Determine the (X, Y) coordinate at the center of the cell enclosing the given text.  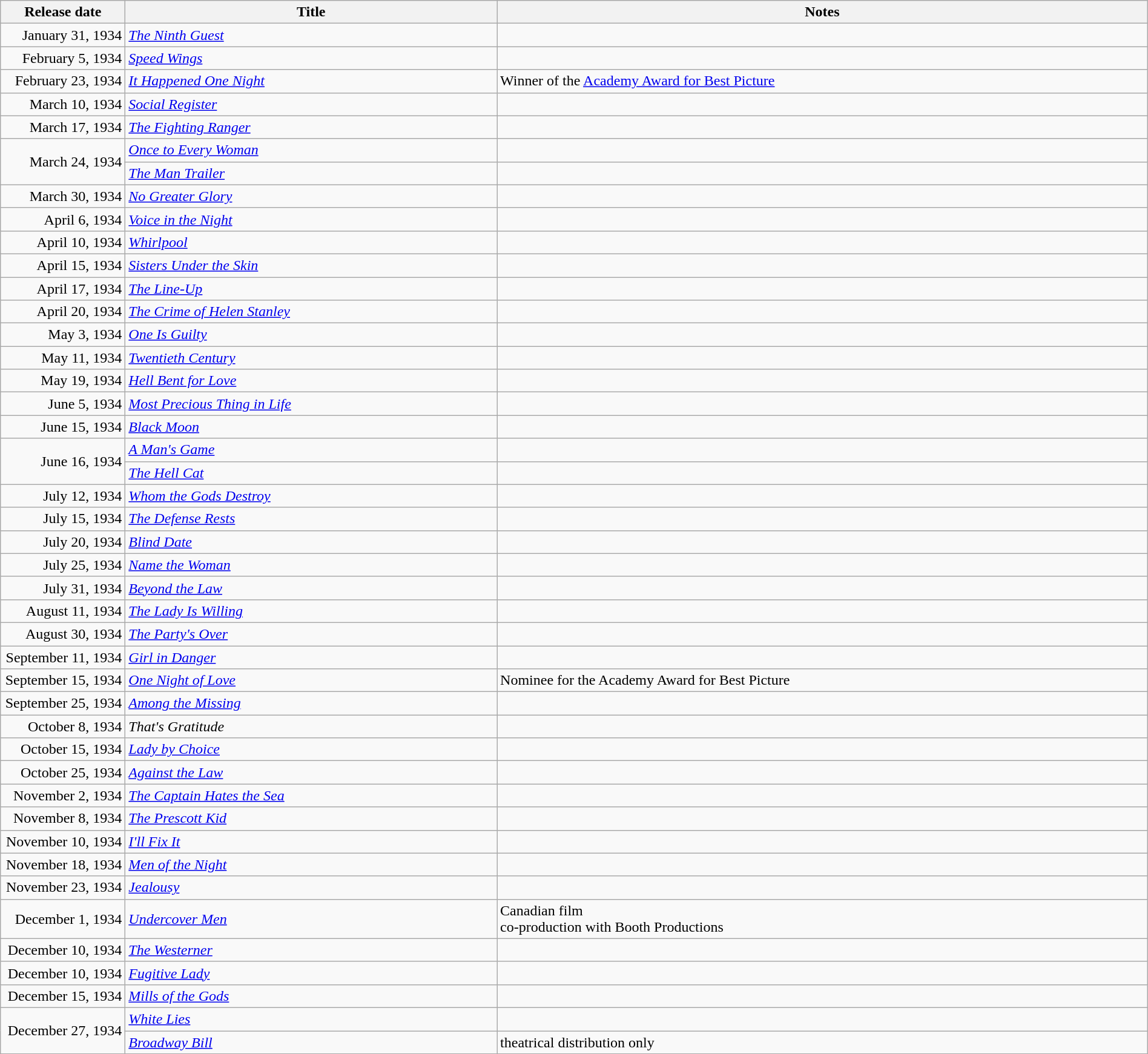
The Party's Over (311, 634)
Once to Every Woman (311, 150)
August 11, 1934 (63, 611)
July 31, 1934 (63, 588)
March 10, 1934 (63, 104)
July 15, 1934 (63, 519)
April 15, 1934 (63, 265)
June 16, 1934 (63, 461)
August 30, 1934 (63, 634)
Social Register (311, 104)
Release date (63, 12)
July 25, 1934 (63, 565)
No Greater Glory (311, 196)
Sisters Under the Skin (311, 265)
Men of the Night (311, 865)
Speed Wings (311, 58)
April 10, 1934 (63, 242)
Notes (822, 12)
Nominee for the Academy Award for Best Picture (822, 680)
That's Gratitude (311, 726)
White Lies (311, 1019)
September 15, 1934 (63, 680)
Hell Bent for Love (311, 381)
March 24, 1934 (63, 162)
The Ninth Guest (311, 35)
The Line-Up (311, 289)
The Hell Cat (311, 473)
January 31, 1934 (63, 35)
May 19, 1934 (63, 381)
Beyond the Law (311, 588)
It Happened One Night (311, 81)
I'll Fix It (311, 842)
November 8, 1934 (63, 818)
November 18, 1934 (63, 865)
Name the Woman (311, 565)
The Man Trailer (311, 173)
October 15, 1934 (63, 749)
Canadian filmco-production with Booth Productions (822, 919)
December 15, 1934 (63, 996)
September 25, 1934 (63, 703)
November 23, 1934 (63, 888)
Among the Missing (311, 703)
The Westerner (311, 950)
October 8, 1934 (63, 726)
July 12, 1934 (63, 496)
Blind Date (311, 542)
The Fighting Ranger (311, 127)
April 17, 1934 (63, 289)
November 10, 1934 (63, 842)
Title (311, 12)
May 11, 1934 (63, 358)
December 27, 1934 (63, 1030)
A Man's Game (311, 450)
The Captain Hates the Sea (311, 795)
Jealousy (311, 888)
One Is Guilty (311, 335)
March 30, 1934 (63, 196)
The Prescott Kid (311, 818)
Whom the Gods Destroy (311, 496)
Lady by Choice (311, 749)
April 20, 1934 (63, 312)
December 1, 1934 (63, 919)
Broadway Bill (311, 1042)
May 3, 1934 (63, 335)
Whirlpool (311, 242)
September 11, 1934 (63, 657)
Voice in the Night (311, 219)
The Defense Rests (311, 519)
Mills of the Gods (311, 996)
The Lady Is Willing (311, 611)
Most Precious Thing in Life (311, 404)
Twentieth Century (311, 358)
July 20, 1934 (63, 542)
theatrical distribution only (822, 1042)
June 15, 1934 (63, 427)
One Night of Love (311, 680)
November 2, 1934 (63, 795)
February 23, 1934 (63, 81)
March 17, 1934 (63, 127)
October 25, 1934 (63, 772)
Winner of the Academy Award for Best Picture (822, 81)
June 5, 1934 (63, 404)
Fugitive Lady (311, 973)
Black Moon (311, 427)
Against the Law (311, 772)
The Crime of Helen Stanley (311, 312)
Girl in Danger (311, 657)
February 5, 1934 (63, 58)
Undercover Men (311, 919)
April 6, 1934 (63, 219)
